Return [x, y] of the center of cell containing provided text 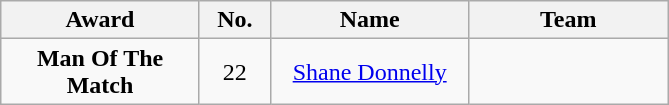
Award [100, 20]
Team [568, 20]
22 [234, 72]
Name [370, 20]
No. [234, 20]
Shane Donnelly [370, 72]
Man Of The Match [100, 72]
